Return the [x, y] coordinate for the center point of the cell that contains the specified text.  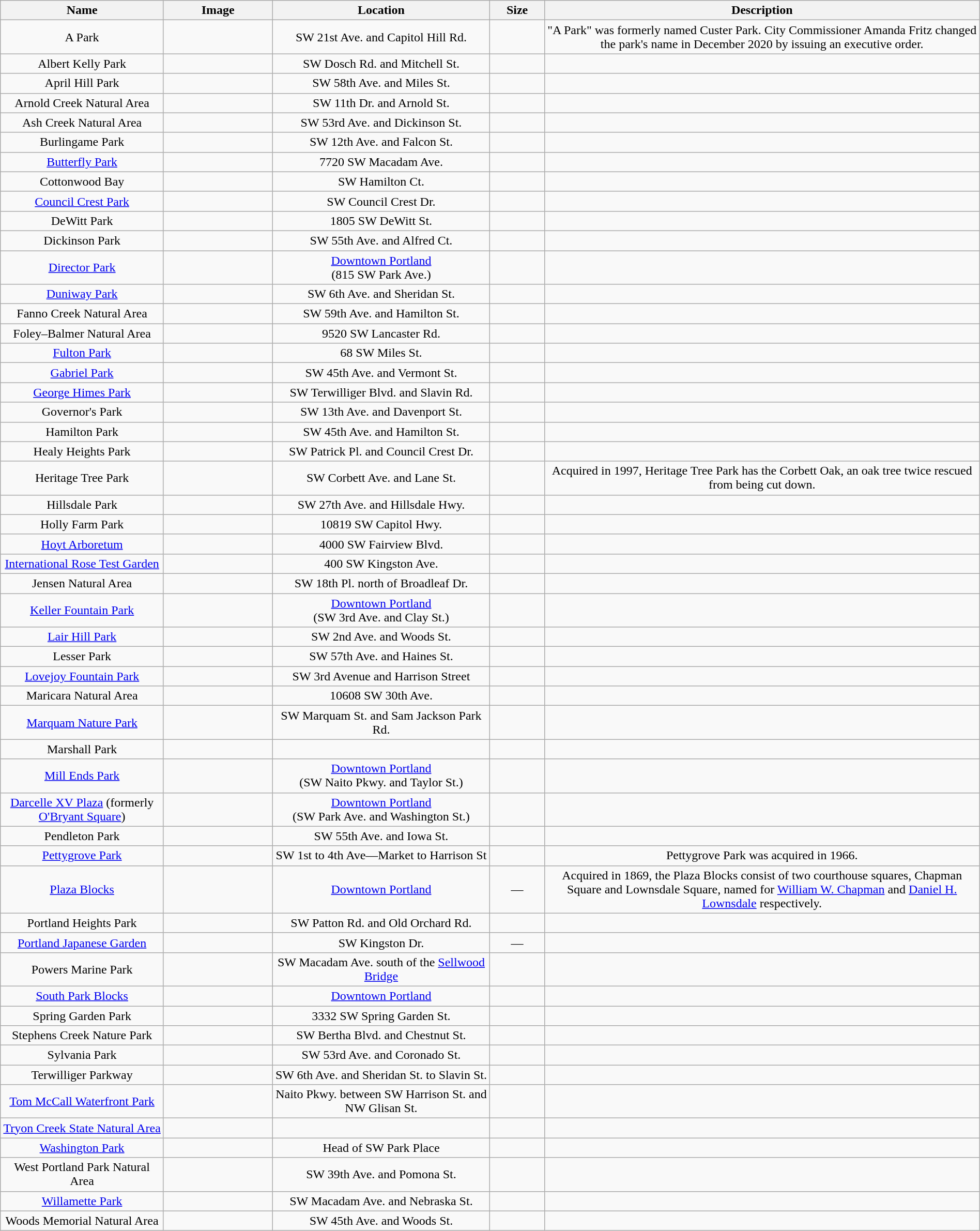
SW 53rd Ave. and Coronado St. [381, 1055]
SW 13th Ave. and Davenport St. [381, 412]
SW Kingston Dr. [381, 943]
Director Park [82, 267]
Image [218, 10]
Mill Ends Park [82, 776]
Darcelle XV Plaza (formerly O'Bryant Square) [82, 810]
South Park Blocks [82, 996]
Powers Marine Park [82, 969]
SW 58th Ave. and Miles St. [381, 83]
Dickinson Park [82, 240]
SW 6th Ave. and Sheridan St. to Slavin St. [381, 1075]
Duniway Park [82, 294]
Butterfly Park [82, 162]
Head of SW Park Place [381, 1148]
International Rose Test Garden [82, 564]
Maricara Natural Area [82, 696]
SW Macadam Ave. south of the Sellwood Bridge [381, 969]
Acquired in 1997, Heritage Tree Park has the Corbett Oak, an oak tree twice rescued from being cut down. [762, 478]
SW 57th Ave. and Haines St. [381, 657]
Location [381, 10]
Terwilliger Parkway [82, 1075]
3332 SW Spring Garden St. [381, 1016]
Pettygrove Park was acquired in 1966. [762, 856]
1805 SW DeWitt St. [381, 221]
A Park [82, 37]
Lovejoy Fountain Park [82, 676]
SW Terwilliger Blvd. and Slavin Rd. [381, 392]
Hoyt Arboretum [82, 544]
SW 55th Ave. and Alfred Ct. [381, 240]
West Portland Park Natural Area [82, 1175]
Downtown Portland(SW 3rd Ave. and Clay St.) [381, 610]
Healy Heights Park [82, 451]
SW Patrick Pl. and Council Crest Dr. [381, 451]
Pendleton Park [82, 836]
Albert Kelly Park [82, 64]
SW 6th Ave. and Sheridan St. [381, 294]
April Hill Park [82, 83]
SW 18th Pl. north of Broadleaf Dr. [381, 583]
SW Council Crest Dr. [381, 201]
Washington Park [82, 1148]
DeWitt Park [82, 221]
SW 45th Ave. and Woods St. [381, 1221]
Downtown Portland(815 SW Park Ave.) [381, 267]
Lesser Park [82, 657]
Jensen Natural Area [82, 583]
SW Patton Rd. and Old Orchard Rd. [381, 923]
Keller Fountain Park [82, 610]
SW 3rd Avenue and Harrison Street [381, 676]
Downtown Portland(SW Naito Pkwy. and Taylor St.) [381, 776]
"A Park" was formerly named Custer Park. City Commissioner Amanda Fritz changed the park's name in December 2020 by issuing an executive order. [762, 37]
SW 2nd Ave. and Woods St. [381, 637]
SW Dosch Rd. and Mitchell St. [381, 64]
Tom McCall Waterfront Park [82, 1101]
400 SW Kingston Ave. [381, 564]
Hamilton Park [82, 432]
SW Macadam Ave. and Nebraska St. [381, 1201]
Hillsdale Park [82, 505]
Marquam Nature Park [82, 723]
SW 45th Ave. and Hamilton St. [381, 432]
Tryon Creek State Natural Area [82, 1128]
Ash Creek Natural Area [82, 123]
Spring Garden Park [82, 1016]
9520 SW Lancaster Rd. [381, 333]
Fulton Park [82, 353]
Name [82, 10]
SW 45th Ave. and Vermont St. [381, 373]
Stephens Creek Nature Park [82, 1036]
Arnold Creek Natural Area [82, 103]
SW 21st Ave. and Capitol Hill Rd. [381, 37]
7720 SW Macadam Ave. [381, 162]
4000 SW Fairview Blvd. [381, 544]
SW Bertha Blvd. and Chestnut St. [381, 1036]
SW 59th Ave. and Hamilton St. [381, 314]
Size [517, 10]
10608 SW 30th Ave. [381, 696]
10819 SW Capitol Hwy. [381, 524]
Marshall Park [82, 749]
Portland Japanese Garden [82, 943]
Naito Pkwy. between SW Harrison St. and NW Glisan St. [381, 1101]
Foley–Balmer Natural Area [82, 333]
Portland Heights Park [82, 923]
Council Crest Park [82, 201]
Holly Farm Park [82, 524]
Governor's Park [82, 412]
Downtown Portland(SW Park Ave. and Washington St.) [381, 810]
Gabriel Park [82, 373]
SW Hamilton Ct. [381, 181]
SW 11th Dr. and Arnold St. [381, 103]
Cottonwood Bay [82, 181]
George Himes Park [82, 392]
Heritage Tree Park [82, 478]
SW 1st to 4th Ave—Market to Harrison St [381, 856]
68 SW Miles St. [381, 353]
SW 27th Ave. and Hillsdale Hwy. [381, 505]
Plaza Blocks [82, 889]
Description [762, 10]
Pettygrove Park [82, 856]
Woods Memorial Natural Area [82, 1221]
SW 12th Ave. and Falcon St. [381, 142]
SW 53rd Ave. and Dickinson St. [381, 123]
Fanno Creek Natural Area [82, 314]
SW Marquam St. and Sam Jackson Park Rd. [381, 723]
SW 39th Ave. and Pomona St. [381, 1175]
Sylvania Park [82, 1055]
SW 55th Ave. and Iowa St. [381, 836]
Willamette Park [82, 1201]
Lair Hill Park [82, 637]
SW Corbett Ave. and Lane St. [381, 478]
Burlingame Park [82, 142]
